Capture the cell that displays the provided text and extract its [x, y] central coordinate. 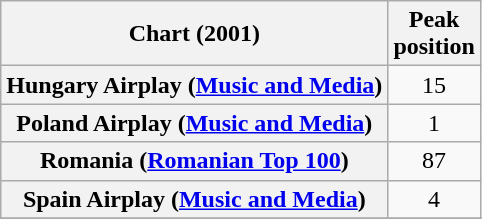
Poland Airplay (Music and Media) [194, 123]
15 [434, 85]
1 [434, 123]
Hungary Airplay (Music and Media) [194, 85]
Peakposition [434, 34]
Chart (2001) [194, 34]
Romania (Romanian Top 100) [194, 161]
Spain Airplay (Music and Media) [194, 199]
87 [434, 161]
4 [434, 199]
